Provide the [x, y] coordinate of the cell's center where the given text is located.  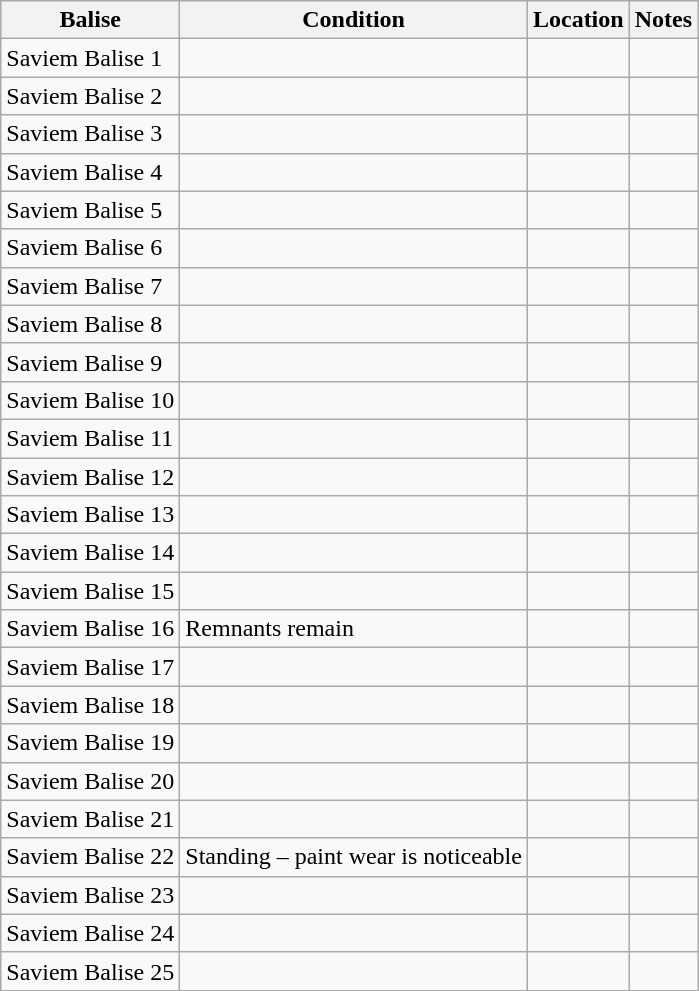
Saviem Balise 15 [90, 591]
Saviem Balise 24 [90, 933]
Notes [663, 20]
Saviem Balise 10 [90, 400]
Saviem Balise 22 [90, 857]
Saviem Balise 5 [90, 210]
Saviem Balise 23 [90, 895]
Saviem Balise 13 [90, 515]
Saviem Balise 18 [90, 705]
Saviem Balise 19 [90, 743]
Saviem Balise 4 [90, 172]
Condition [354, 20]
Location [578, 20]
Saviem Balise 3 [90, 134]
Saviem Balise 9 [90, 362]
Saviem Balise 11 [90, 438]
Saviem Balise 14 [90, 553]
Saviem Balise 2 [90, 96]
Saviem Balise 17 [90, 667]
Saviem Balise 7 [90, 286]
Saviem Balise 6 [90, 248]
Saviem Balise 8 [90, 324]
Saviem Balise 21 [90, 819]
Saviem Balise 1 [90, 58]
Remnants remain [354, 629]
Saviem Balise 25 [90, 971]
Saviem Balise 16 [90, 629]
Saviem Balise 12 [90, 477]
Saviem Balise 20 [90, 781]
Standing – paint wear is noticeable [354, 857]
Balise [90, 20]
